From the cell containing the given text, extract its center point as (x, y) coordinate. 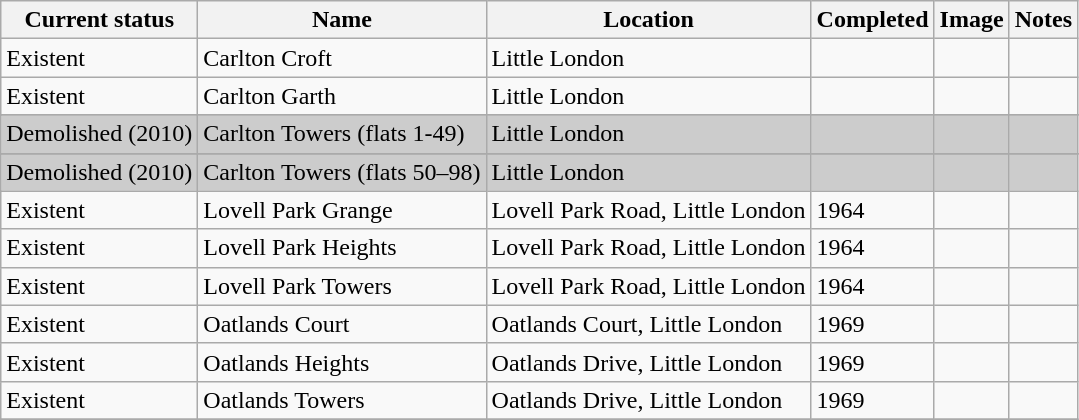
Location (648, 20)
Completed (872, 20)
Carlton Towers (flats 50–98) (342, 172)
Oatlands Heights (342, 362)
Lovell Park Towers (342, 286)
Name (342, 20)
Oatlands Court (342, 324)
Image (972, 20)
Carlton Garth (342, 96)
Lovell Park Grange (342, 210)
Notes (1043, 20)
Carlton Towers (flats 1-49) (342, 134)
Lovell Park Heights (342, 248)
Oatlands Towers (342, 400)
Oatlands Court, Little London (648, 324)
Current status (100, 20)
Carlton Croft (342, 58)
